Identify which cell holds the provided text, then report its [x, y] central coordinate. 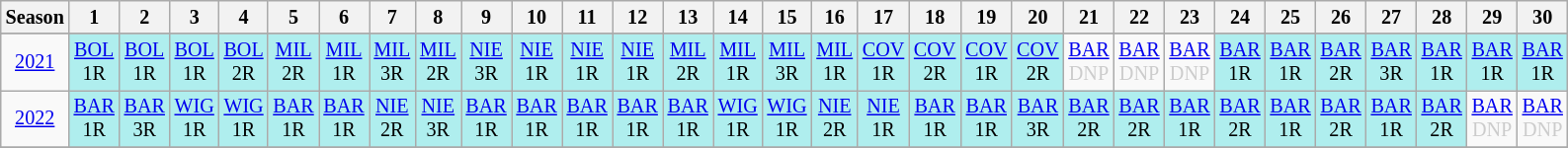
1 [95, 18]
22 [1138, 18]
5 [292, 18]
3 [195, 18]
24 [1241, 18]
Season [36, 18]
18 [935, 18]
9 [486, 18]
7 [393, 18]
8 [439, 18]
10 [537, 18]
25 [1290, 18]
17 [883, 18]
6 [344, 18]
4 [244, 18]
15 [787, 18]
2 [144, 18]
20 [1037, 18]
12 [638, 18]
11 [587, 18]
2021 [36, 62]
23 [1190, 18]
28 [1443, 18]
19 [986, 18]
21 [1089, 18]
2022 [36, 119]
BOL2R [244, 62]
26 [1342, 18]
27 [1391, 18]
30 [1543, 18]
16 [834, 18]
29 [1492, 18]
13 [688, 18]
14 [738, 18]
